Detect which cell encompasses the target text, then output its [X, Y] center coordinate. 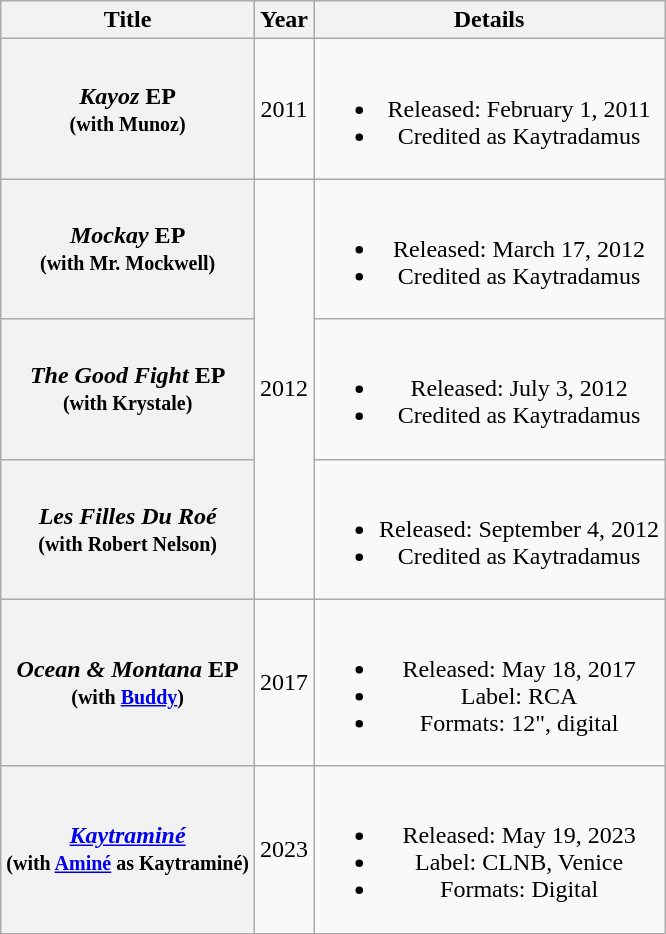
Mockay EP(with Mr. Mockwell) [128, 249]
Kayoz EP(with Munoz) [128, 109]
Released: February 1, 2011Credited as Kaytradamus [490, 109]
2023 [284, 850]
The Good Fight EP(with Krystale) [128, 389]
Released: March 17, 2012Credited as Kaytradamus [490, 249]
Details [490, 20]
Released: September 4, 2012Credited as Kaytradamus [490, 529]
2017 [284, 682]
Ocean & Montana EP(with Buddy) [128, 682]
Released: July 3, 2012Credited as Kaytradamus [490, 389]
2012 [284, 389]
Kaytraminé(with Aminé as Kaytraminé) [128, 850]
Les Filles Du Roé(with Robert Nelson) [128, 529]
Year [284, 20]
Released: May 19, 2023Label: CLNB, VeniceFormats: Digital [490, 850]
2011 [284, 109]
Title [128, 20]
Released: May 18, 2017Label: RCAFormats: 12", digital [490, 682]
